Detect which cell encompasses the target text, then output its [X, Y] center coordinate. 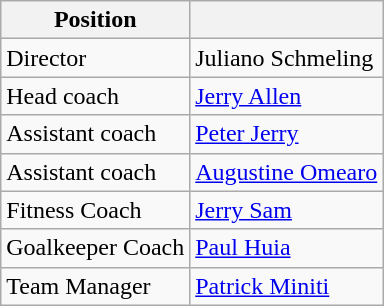
Augustine Omearo [286, 172]
Jerry Sam [286, 210]
Juliano Schmeling [286, 58]
Peter Jerry [286, 134]
Position [96, 20]
Fitness Coach [96, 210]
Director [96, 58]
Goalkeeper Coach [96, 248]
Jerry Allen [286, 96]
Paul Huia [286, 248]
Head coach [96, 96]
Patrick Miniti [286, 286]
Team Manager [96, 286]
